For the text-containing cell, return its midpoint in [x, y] coordinate format. 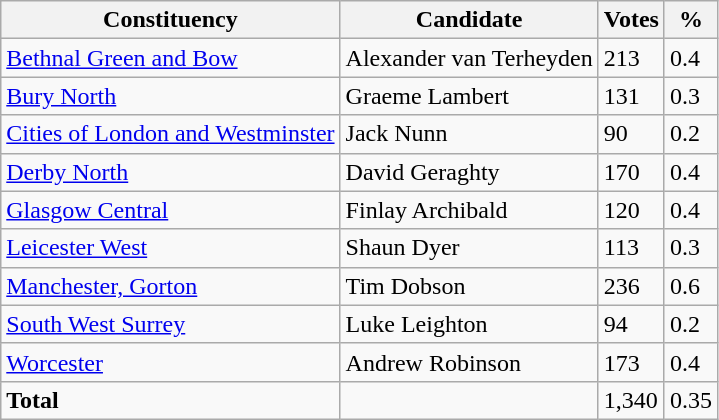
1,340 [631, 400]
Manchester, Gorton [170, 286]
Constituency [170, 20]
173 [631, 362]
Cities of London and Westminster [170, 134]
Graeme Lambert [469, 96]
Candidate [469, 20]
120 [631, 210]
131 [631, 96]
Glasgow Central [170, 210]
Luke Leighton [469, 324]
213 [631, 58]
0.6 [690, 286]
236 [631, 286]
0.35 [690, 400]
Jack Nunn [469, 134]
South West Surrey [170, 324]
Leicester West [170, 248]
David Geraghty [469, 172]
94 [631, 324]
Tim Dobson [469, 286]
Total [170, 400]
Worcester [170, 362]
% [690, 20]
Bethnal Green and Bow [170, 58]
Votes [631, 20]
113 [631, 248]
90 [631, 134]
170 [631, 172]
Derby North [170, 172]
Finlay Archibald [469, 210]
Alexander van Terheyden [469, 58]
Andrew Robinson [469, 362]
Bury North [170, 96]
Shaun Dyer [469, 248]
